Pinpoint the cell where the given text exists, returning its (X, Y) midpoint coordinate. 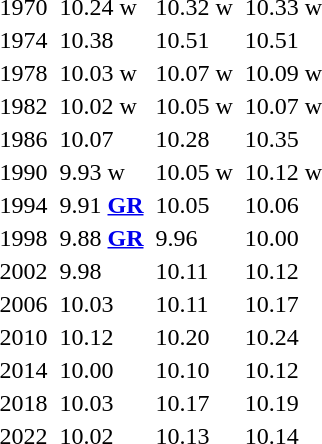
9.88 GR (102, 238)
10.20 (194, 337)
10.00 (102, 370)
10.07 (102, 139)
10.02 w (102, 106)
10.38 (102, 40)
10.03 w (102, 73)
10.51 (194, 40)
10.05 (194, 205)
9.93 w (102, 172)
9.91 GR (102, 205)
10.07 w (194, 73)
10.17 (194, 403)
10.10 (194, 370)
10.12 (102, 337)
9.96 (194, 238)
10.28 (194, 139)
9.98 (102, 271)
